Detect which cell encompasses the target text, then output its [X, Y] center coordinate. 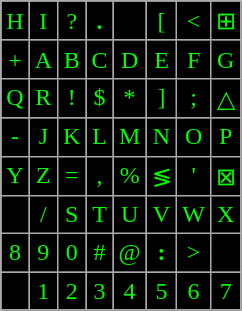
A [43, 59]
+ [15, 59]
% [130, 176]
? [72, 21]
' [194, 176]
1 [43, 291]
9 [43, 253]
Q [15, 98]
G [226, 59]
; [194, 98]
B [72, 59]
3 [100, 291]
/ [43, 215]
C [100, 59]
⊞ [226, 21]
* [130, 98]
N [162, 137]
M [130, 137]
V [162, 215]
< [194, 21]
≶ [162, 176]
] [162, 98]
W [194, 215]
6 [194, 291]
2 [72, 291]
7 [226, 291]
E [162, 59]
L [100, 137]
> [194, 253]
O [194, 137]
K [72, 137]
⊠ [226, 176]
D [130, 59]
- [15, 137]
△ [226, 98]
X [226, 215]
! [72, 98]
5 [162, 291]
: [162, 253]
4 [130, 291]
Z [43, 176]
[ [162, 21]
U [130, 215]
$ [100, 98]
R [43, 98]
# [100, 253]
@ [130, 253]
, [100, 176]
Y [15, 176]
= [72, 176]
P [226, 137]
J [43, 137]
8 [15, 253]
I [43, 21]
0 [72, 253]
. [100, 21]
F [194, 59]
T [100, 215]
S [72, 215]
H [15, 21]
